Extract the (x, y) coordinate from the center of the cell holding the provided text.  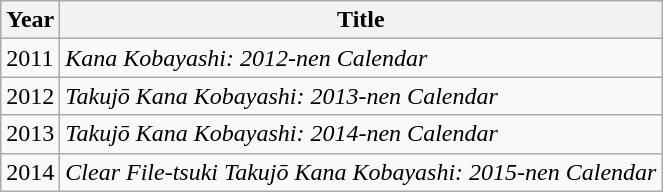
2012 (30, 96)
Clear File-tsuki Takujō Kana Kobayashi: 2015-nen Calendar (361, 172)
2013 (30, 134)
2011 (30, 58)
2014 (30, 172)
Takujō Kana Kobayashi: 2014-nen Calendar (361, 134)
Title (361, 20)
Year (30, 20)
Kana Kobayashi: 2012-nen Calendar (361, 58)
Takujō Kana Kobayashi: 2013-nen Calendar (361, 96)
